Locate the cell with the specified text and output its (X, Y) center coordinate. 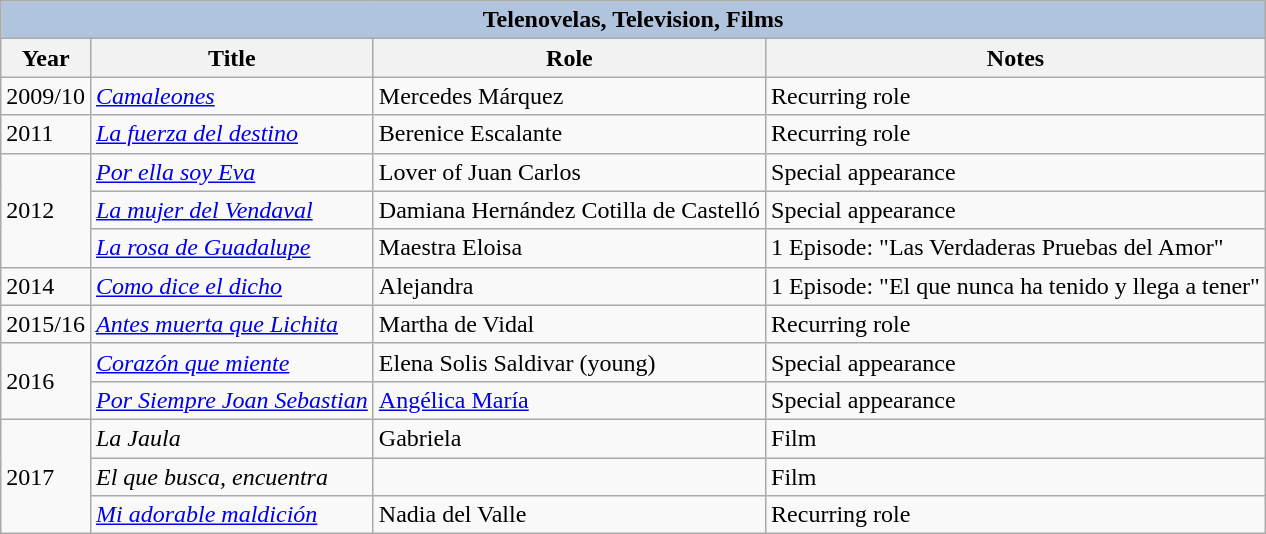
Telenovelas, Television, Films (634, 20)
Por ella soy Eva (232, 172)
Camaleones (232, 96)
Notes (1016, 58)
Martha de Vidal (569, 324)
Gabriela (569, 438)
Por Siempre Joan Sebastian (232, 400)
La Jaula (232, 438)
2009/10 (46, 96)
La rosa de Guadalupe (232, 248)
La mujer del Vendaval (232, 210)
Elena Solis Saldivar (young) (569, 362)
2015/16 (46, 324)
1 Episode: "Las Verdaderas Pruebas del Amor" (1016, 248)
Maestra Eloisa (569, 248)
Antes muerta que Lichita (232, 324)
2017 (46, 476)
2014 (46, 286)
Nadia del Valle (569, 515)
El que busca, encuentra (232, 477)
Corazón que miente (232, 362)
Angélica María (569, 400)
Como dice el dicho (232, 286)
Berenice Escalante (569, 134)
2016 (46, 381)
Year (46, 58)
La fuerza del destino (232, 134)
Title (232, 58)
1 Episode: "El que nunca ha tenido y llega a tener" (1016, 286)
2012 (46, 210)
Damiana Hernández Cotilla de Castelló (569, 210)
Alejandra (569, 286)
Mercedes Márquez (569, 96)
2011 (46, 134)
Lover of Juan Carlos (569, 172)
Mi adorable maldición (232, 515)
Role (569, 58)
